Search for the cell housing the specified text and yield its (X, Y) center coordinate. 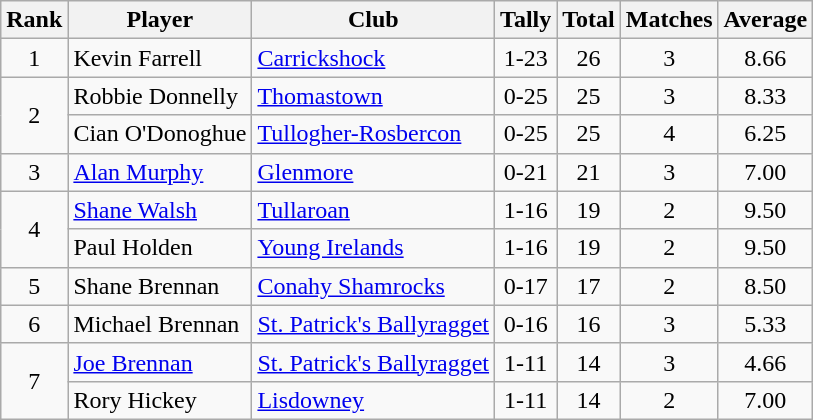
Alan Murphy (160, 172)
4.66 (766, 362)
6.25 (766, 134)
Tullaroan (374, 210)
26 (589, 58)
Rank (34, 20)
Carrickshock (374, 58)
Glenmore (374, 172)
6 (34, 324)
Rory Hickey (160, 400)
Shane Brennan (160, 286)
8.50 (766, 286)
Total (589, 20)
Joe Brennan (160, 362)
0-16 (526, 324)
21 (589, 172)
16 (589, 324)
Lisdowney (374, 400)
Michael Brennan (160, 324)
17 (589, 286)
5.33 (766, 324)
0-17 (526, 286)
Young Irelands (374, 248)
Shane Walsh (160, 210)
5 (34, 286)
8.66 (766, 58)
1-23 (526, 58)
Robbie Donnelly (160, 96)
1 (34, 58)
Tullogher-Rosbercon (374, 134)
0-21 (526, 172)
Kevin Farrell (160, 58)
8.33 (766, 96)
Club (374, 20)
Cian O'Donoghue (160, 134)
Player (160, 20)
Paul Holden (160, 248)
Average (766, 20)
Matches (669, 20)
Tally (526, 20)
Conahy Shamrocks (374, 286)
7 (34, 381)
Thomastown (374, 96)
